Provide the [X, Y] coordinate of the cell's center where the given text is located.  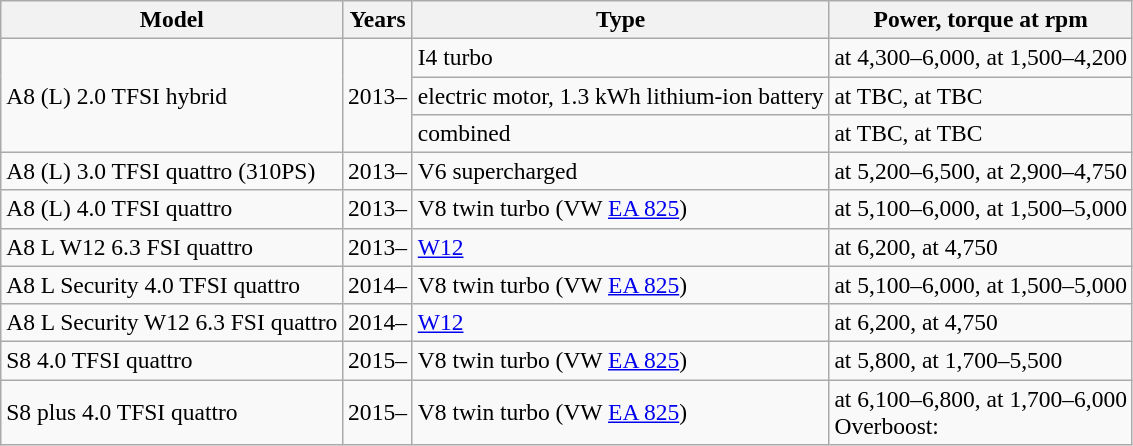
at 5,200–6,500, at 2,900–4,750 [980, 171]
A8 (L) 3.0 TFSI quattro (310PS) [172, 171]
A8 (L) 4.0 TFSI quattro [172, 209]
at 6,100–6,800, at 1,700–6,000Overboost: [980, 412]
I4 turbo [620, 57]
at 4,300–6,000, at 1,500–4,200 [980, 57]
V6 supercharged [620, 171]
combined [620, 133]
S8 plus 4.0 TFSI quattro [172, 412]
Years [378, 19]
A8 L Security W12 6.3 FSI quattro [172, 322]
A8 (L) 2.0 TFSI hybrid [172, 95]
Power, torque at rpm [980, 19]
Type [620, 19]
A8 L Security 4.0 TFSI quattro [172, 285]
at 5,800, at 1,700–5,500 [980, 360]
Model [172, 19]
S8 4.0 TFSI quattro [172, 360]
electric motor, 1.3 kWh lithium-ion battery [620, 95]
A8 L W12 6.3 FSI quattro [172, 247]
